Return (X, Y) of the center of cell containing provided text 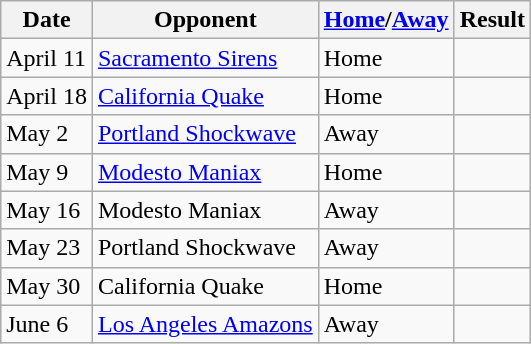
Result (492, 20)
Los Angeles Amazons (205, 324)
May 9 (47, 172)
April 18 (47, 96)
May 16 (47, 210)
May 23 (47, 248)
Home/Away (386, 20)
April 11 (47, 58)
June 6 (47, 324)
Date (47, 20)
Opponent (205, 20)
May 2 (47, 134)
May 30 (47, 286)
Sacramento Sirens (205, 58)
